Search for the cell housing the specified text and yield its (X, Y) center coordinate. 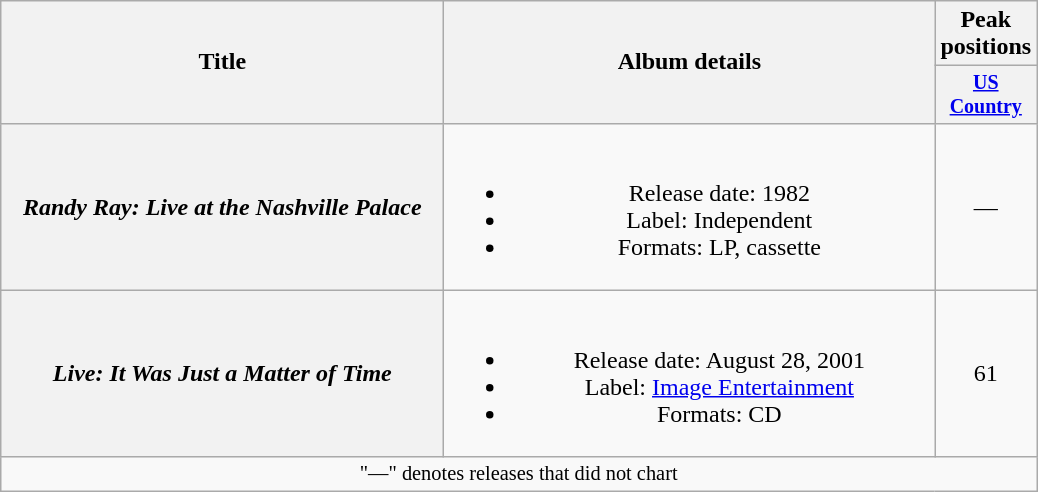
Title (222, 62)
US Country (986, 94)
61 (986, 374)
Release date: 1982Label: IndependentFormats: LP, cassette (690, 206)
"—" denotes releases that did not chart (519, 474)
Peak positions (986, 34)
Release date: August 28, 2001Label: Image EntertainmentFormats: CD (690, 374)
— (986, 206)
Live: It Was Just a Matter of Time (222, 374)
Album details (690, 62)
Randy Ray: Live at the Nashville Palace (222, 206)
